Provide the (x, y) coordinate of the cell's center where the given text is located.  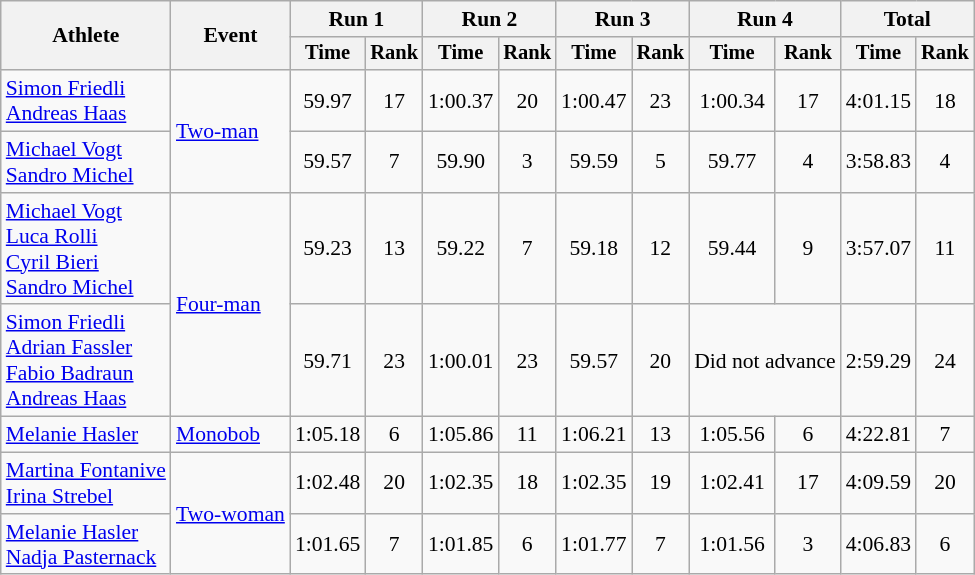
1:00.37 (460, 100)
59.90 (460, 162)
2:59.29 (878, 361)
Run 2 (490, 19)
Four-man (230, 305)
Did not advance (765, 361)
5 (661, 162)
1:02.48 (328, 484)
1:06.21 (594, 435)
Run 3 (622, 19)
24 (945, 361)
59.44 (732, 249)
59.18 (594, 249)
9 (808, 249)
59.59 (594, 162)
Two-man (230, 131)
4:06.83 (878, 544)
1:05.56 (732, 435)
59.97 (328, 100)
1:00.01 (460, 361)
1:01.85 (460, 544)
1:00.47 (594, 100)
1:01.56 (732, 544)
Michael VogtLuca RolliCyril BieriSandro Michel (86, 249)
4:09.59 (878, 484)
Michael VogtSandro Michel (86, 162)
Two-woman (230, 514)
4:22.81 (878, 435)
Event (230, 36)
3:57.07 (878, 249)
1:01.65 (328, 544)
1:05.18 (328, 435)
1:02.41 (732, 484)
Simon FriedliAndreas Haas (86, 100)
Melanie Hasler (86, 435)
59.71 (328, 361)
59.22 (460, 249)
Total (908, 19)
Monobob (230, 435)
3:58.83 (878, 162)
Martina FontaniveIrina Strebel (86, 484)
1:05.86 (460, 435)
59.77 (732, 162)
Run 1 (356, 19)
Athlete (86, 36)
Run 4 (765, 19)
59.23 (328, 249)
4:01.15 (878, 100)
19 (661, 484)
Simon FriedliAdrian FasslerFabio BadraunAndreas Haas (86, 361)
1:01.77 (594, 544)
1:00.34 (732, 100)
12 (661, 249)
Melanie HaslerNadja Pasternack (86, 544)
